Find where the given text appears and provide that cell's center as (X, Y) coordinate. 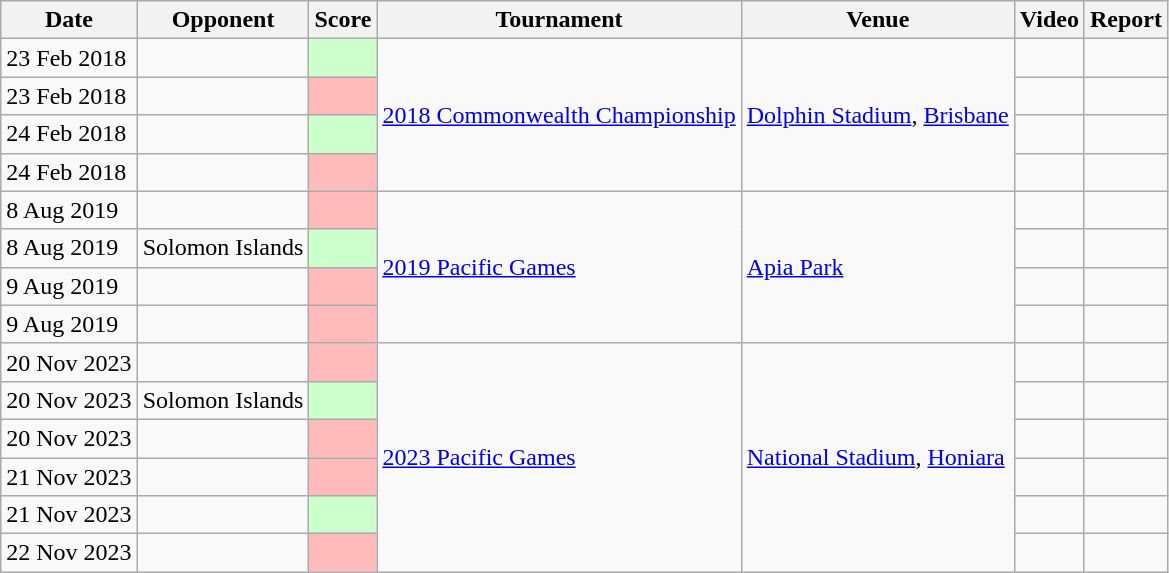
Report (1126, 20)
Venue (878, 20)
2019 Pacific Games (559, 267)
Video (1049, 20)
2023 Pacific Games (559, 457)
Opponent (223, 20)
Tournament (559, 20)
Score (343, 20)
22 Nov 2023 (69, 553)
Apia Park (878, 267)
National Stadium, Honiara (878, 457)
Dolphin Stadium, Brisbane (878, 115)
Date (69, 20)
2018 Commonwealth Championship (559, 115)
